Provide the [X, Y] coordinate of the cell's center where the given text is located.  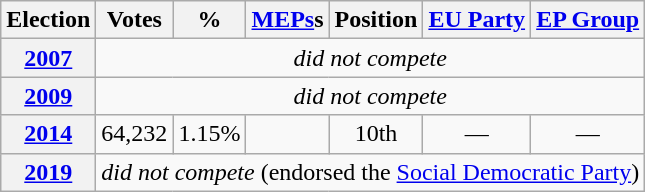
2007 [48, 58]
Election [48, 20]
Position [376, 20]
Votes [134, 20]
2014 [48, 134]
% [210, 20]
10th [376, 134]
MEPss [288, 20]
1.15% [210, 134]
2009 [48, 96]
64,232 [134, 134]
2019 [48, 172]
EP Group [588, 20]
EU Party [477, 20]
did not compete (endorsed the Social Democratic Party) [370, 172]
